Return the [X, Y] coordinate for the center point of the cell that contains the specified text.  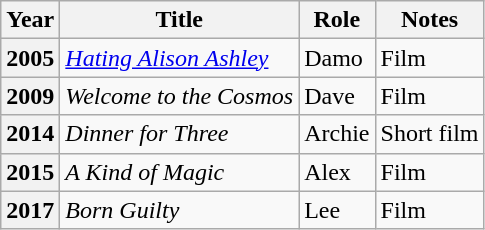
Welcome to the Cosmos [180, 96]
2014 [30, 134]
Notes [430, 20]
Alex [337, 172]
Title [180, 20]
Damo [337, 58]
Lee [337, 210]
Year [30, 20]
Role [337, 20]
Hating Alison Ashley [180, 58]
2015 [30, 172]
Short film [430, 134]
Dinner for Three [180, 134]
2017 [30, 210]
2009 [30, 96]
A Kind of Magic [180, 172]
2005 [30, 58]
Archie [337, 134]
Dave [337, 96]
Born Guilty [180, 210]
